Locate the cell with the specified text and output its (X, Y) center coordinate. 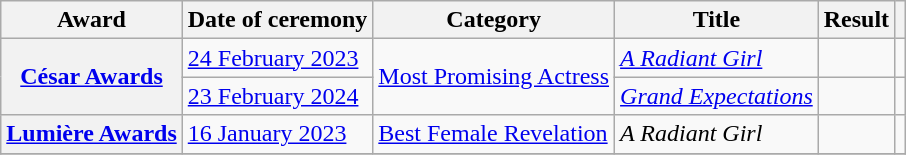
24 February 2023 (278, 58)
Award (92, 20)
César Awards (92, 77)
Grand Expectations (717, 96)
Category (494, 20)
Most Promising Actress (494, 77)
Best Female Revelation (494, 134)
16 January 2023 (278, 134)
Date of ceremony (278, 20)
Result (856, 20)
Lumière Awards (92, 134)
23 February 2024 (278, 96)
Title (717, 20)
